Provide the (x, y) coordinate of the cell's center where the given text is located.  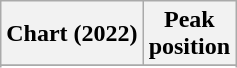
Peakposition (189, 34)
Chart (2022) (72, 34)
